For the text-containing cell, return its midpoint in (x, y) coordinate format. 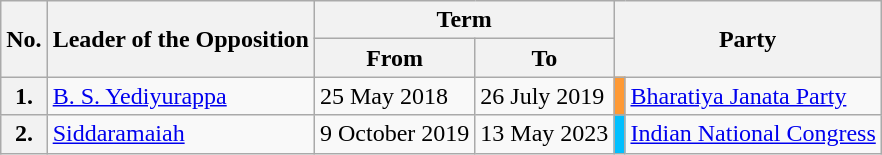
9 October 2019 (394, 134)
To (544, 58)
Bharatiya Janata Party (753, 96)
Indian National Congress (753, 134)
Party (748, 39)
Term (464, 20)
2. (24, 134)
26 July 2019 (544, 96)
13 May 2023 (544, 134)
No. (24, 39)
1. (24, 96)
Leader of the Opposition (180, 39)
B. S. Yediyurappa (180, 96)
Siddaramaiah (180, 134)
From (394, 58)
25 May 2018 (394, 96)
